Output the (X, Y) coordinate of the center of the cell containing the given text.  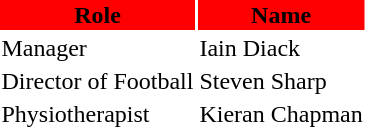
Iain Diack (281, 48)
Name (281, 15)
Manager (98, 48)
Role (98, 15)
Director of Football (98, 81)
Steven Sharp (281, 81)
